Detect which cell encompasses the target text, then output its [X, Y] center coordinate. 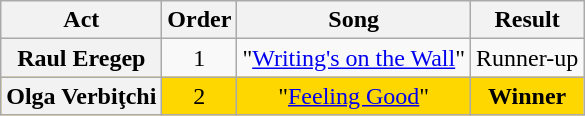
Runner-up [528, 58]
"Feeling Good" [354, 96]
"Writing's on the Wall" [354, 58]
Winner [528, 96]
2 [200, 96]
Olga Verbiţchi [82, 96]
Raul Eregep [82, 58]
Song [354, 20]
1 [200, 58]
Order [200, 20]
Act [82, 20]
Result [528, 20]
